Search for the cell housing the specified text and yield its (x, y) center coordinate. 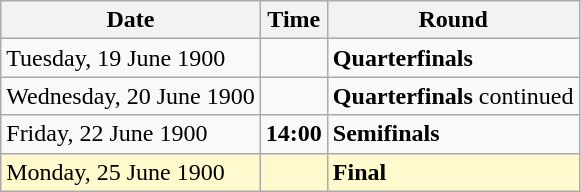
Monday, 25 June 1900 (131, 172)
Date (131, 20)
Quarterfinals (453, 58)
Tuesday, 19 June 1900 (131, 58)
14:00 (294, 134)
Semifinals (453, 134)
Time (294, 20)
Wednesday, 20 June 1900 (131, 96)
Round (453, 20)
Quarterfinals continued (453, 96)
Final (453, 172)
Friday, 22 June 1900 (131, 134)
